From the cell containing the given text, extract its center point as [x, y] coordinate. 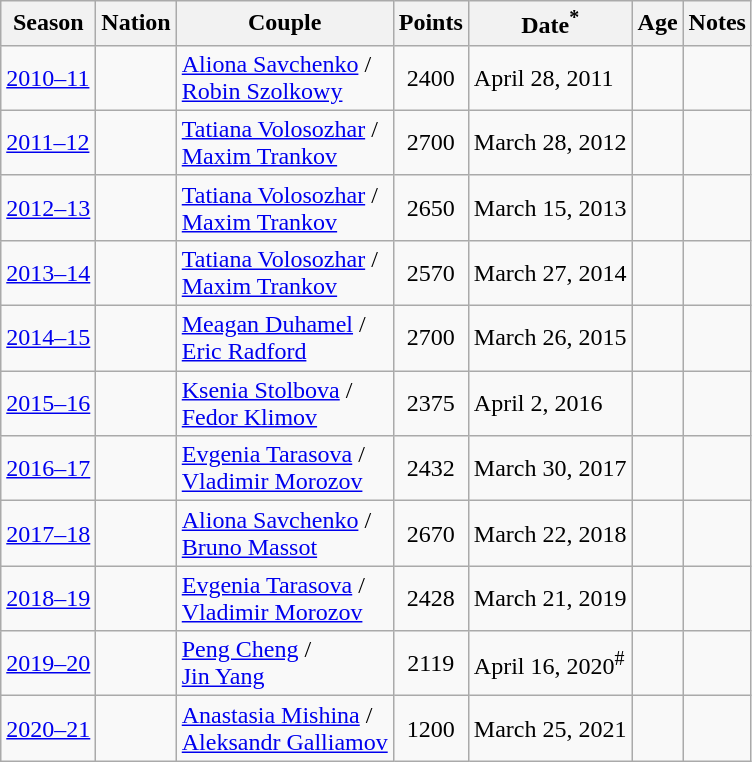
2017–18 [48, 534]
Aliona Savchenko /Bruno Massot [284, 534]
Peng Cheng /Jin Yang [284, 664]
April 28, 2011 [550, 78]
2016–17 [48, 468]
Notes [717, 24]
2011–12 [48, 142]
March 28, 2012 [550, 142]
Couple [284, 24]
April 2, 2016 [550, 404]
2018–19 [48, 598]
March 30, 2017 [550, 468]
2375 [430, 404]
2013–14 [48, 272]
2119 [430, 664]
2670 [430, 534]
Nation [136, 24]
Aliona Savchenko /Robin Szolkowy [284, 78]
March 26, 2015 [550, 338]
Age [658, 24]
2015–16 [48, 404]
2014–15 [48, 338]
March 15, 2013 [550, 208]
Date* [550, 24]
2428 [430, 598]
Ksenia Stolbova /Fedor Klimov [284, 404]
2432 [430, 468]
2570 [430, 272]
Meagan Duhamel /Eric Radford [284, 338]
Season [48, 24]
1200 [430, 728]
April 16, 2020# [550, 664]
Points [430, 24]
2010–11 [48, 78]
March 22, 2018 [550, 534]
March 21, 2019 [550, 598]
Anastasia Mishina /Aleksandr Galliamov [284, 728]
March 25, 2021 [550, 728]
2020–21 [48, 728]
2400 [430, 78]
2012–13 [48, 208]
2019–20 [48, 664]
2650 [430, 208]
March 27, 2014 [550, 272]
